Pinpoint the cell where the given text exists, returning its [X, Y] midpoint coordinate. 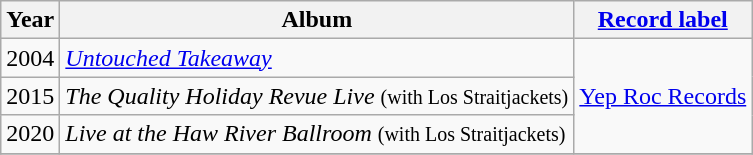
Year [30, 20]
2015 [30, 96]
Record label [663, 20]
Untouched Takeaway [317, 58]
2004 [30, 58]
Live at the Haw River Ballroom (with Los Straitjackets) [317, 134]
Yep Roc Records [663, 96]
The Quality Holiday Revue Live (with Los Straitjackets) [317, 96]
Album [317, 20]
2020 [30, 134]
